Search for the cell housing the specified text and yield its [X, Y] center coordinate. 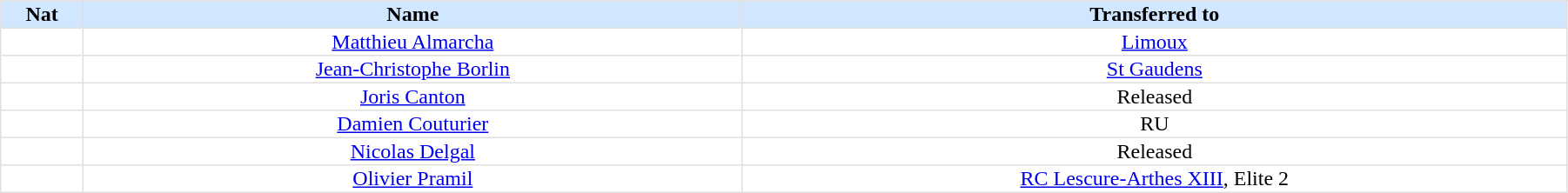
Nicolas Delgal [412, 151]
Name [412, 15]
Limoux [1154, 42]
Damien Couturier [412, 124]
Transferred to [1154, 15]
Joris Canton [412, 96]
RU [1154, 124]
St Gaudens [1154, 70]
Matthieu Almarcha [412, 42]
Nat [42, 15]
Olivier Pramil [412, 179]
RC Lescure-Arthes XIII, Elite 2 [1154, 179]
Jean-Christophe Borlin [412, 70]
